Return the [X, Y] coordinate for the center point of the cell that contains the specified text.  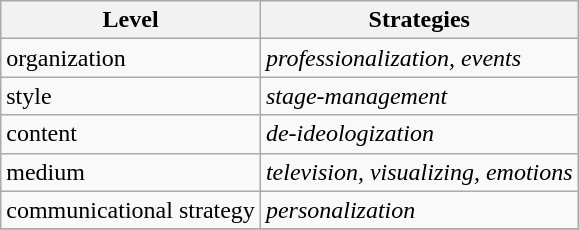
Level [131, 20]
style [131, 96]
communicational strategy [131, 210]
professionalization, events [419, 58]
personalization [419, 210]
de-ideologization [419, 134]
stage-management [419, 96]
organization [131, 58]
television, visualizing, emotions [419, 172]
Strategies [419, 20]
medium [131, 172]
content [131, 134]
